Search for the cell housing the specified text and yield its [X, Y] center coordinate. 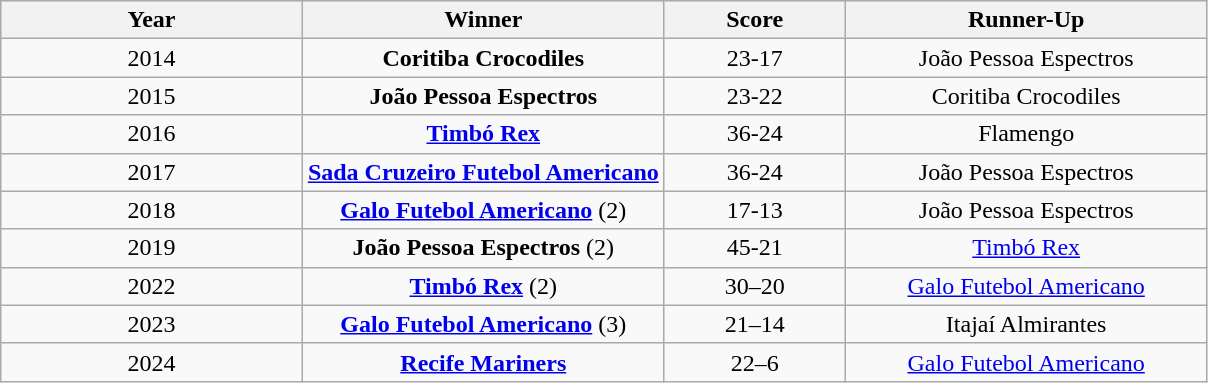
45-21 [754, 248]
Galo Futebol Americano (3) [483, 324]
23-17 [754, 58]
2014 [152, 58]
2023 [152, 324]
21–14 [754, 324]
Year [152, 20]
Galo Futebol Americano (2) [483, 210]
Runner-Up [1026, 20]
22–6 [754, 362]
23-22 [754, 96]
2024 [152, 362]
2017 [152, 172]
2022 [152, 286]
2018 [152, 210]
2015 [152, 96]
Timbó Rex (2) [483, 286]
Sada Cruzeiro Futebol Americano [483, 172]
Itajaí Almirantes [1026, 324]
Flamengo [1026, 134]
Score [754, 20]
Winner [483, 20]
João Pessoa Espectros (2) [483, 248]
30–20 [754, 286]
Recife Mariners [483, 362]
17-13 [754, 210]
2016 [152, 134]
2019 [152, 248]
